Pinpoint the cell where the given text exists, returning its (x, y) midpoint coordinate. 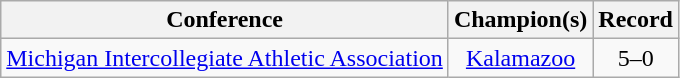
Record (636, 20)
Champion(s) (520, 20)
Kalamazoo (520, 58)
5–0 (636, 58)
Conference (225, 20)
Michigan Intercollegiate Athletic Association (225, 58)
